Capture the cell that displays the provided text and extract its [X, Y] central coordinate. 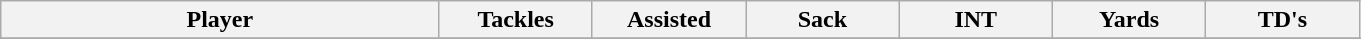
Sack [822, 20]
Yards [1128, 20]
Player [220, 20]
Assisted [668, 20]
TD's [1282, 20]
Tackles [516, 20]
INT [976, 20]
